For the text-containing cell, return its midpoint in (x, y) coordinate format. 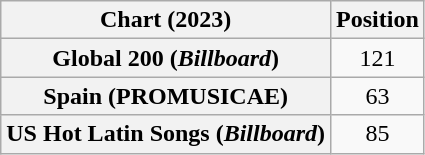
Global 200 (Billboard) (166, 58)
121 (378, 58)
US Hot Latin Songs (Billboard) (166, 134)
Position (378, 20)
Chart (2023) (166, 20)
Spain (PROMUSICAE) (166, 96)
63 (378, 96)
85 (378, 134)
